Determine the [X, Y] coordinate at the center of the cell enclosing the given text.  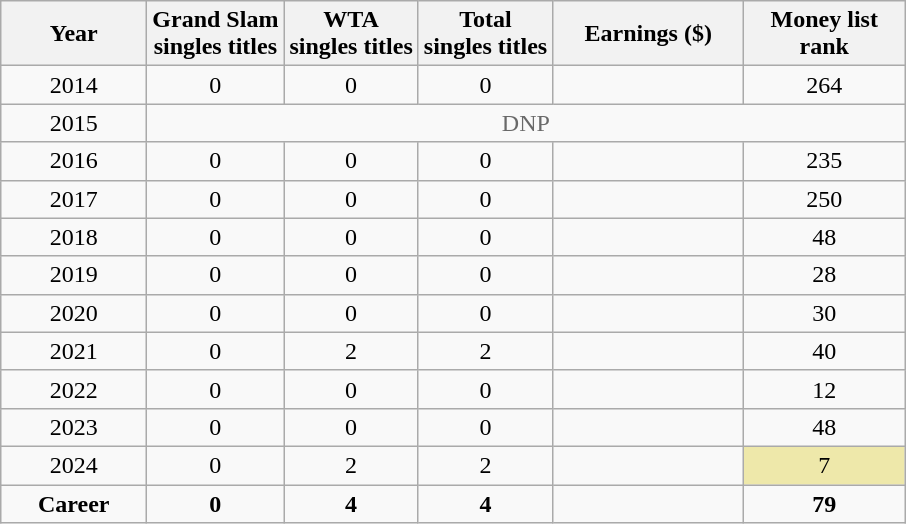
2020 [74, 313]
79 [824, 503]
235 [824, 161]
2017 [74, 199]
30 [824, 313]
264 [824, 85]
2022 [74, 389]
12 [824, 389]
Year [74, 34]
WTA singles titles [351, 34]
Earnings ($) [648, 34]
2023 [74, 427]
Career [74, 503]
40 [824, 351]
28 [824, 275]
250 [824, 199]
Totalsingles titles [485, 34]
2019 [74, 275]
Money list rank [824, 34]
2014 [74, 85]
2018 [74, 237]
DNP [526, 123]
Grand Slamsingles titles [216, 34]
2021 [74, 351]
2015 [74, 123]
7 [824, 465]
2024 [74, 465]
2016 [74, 161]
